Provide the (X, Y) coordinate of the cell's center where the given text is located.  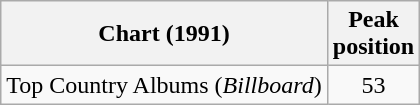
Chart (1991) (164, 34)
53 (373, 85)
Peakposition (373, 34)
Top Country Albums (Billboard) (164, 85)
